Provide the (X, Y) coordinate of the cell's center where the given text is located.  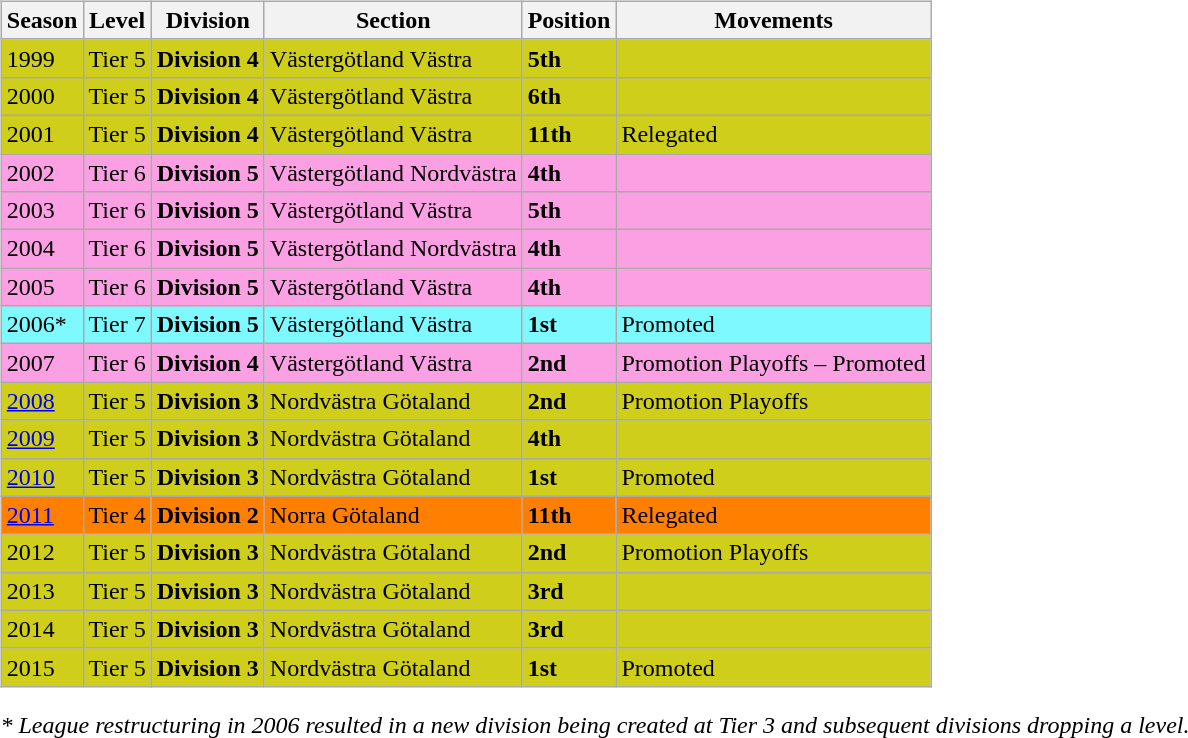
Promotion Playoffs – Promoted (774, 363)
2006* (42, 325)
Season (42, 20)
2000 (42, 96)
2008 (42, 401)
2012 (42, 553)
Position (569, 20)
2015 (42, 667)
2007 (42, 363)
2009 (42, 439)
2010 (42, 477)
2003 (42, 211)
Division (208, 20)
Tier 7 (117, 325)
Division 2 (208, 515)
Level (117, 20)
2004 (42, 249)
Tier 4 (117, 515)
2002 (42, 173)
Norra Götaland (393, 515)
6th (569, 96)
Movements (774, 20)
Section (393, 20)
2005 (42, 287)
1999 (42, 58)
2001 (42, 134)
2014 (42, 629)
2013 (42, 591)
2011 (42, 515)
